Scan for the cell matching the given text and deliver its [x, y] coordinate at center. 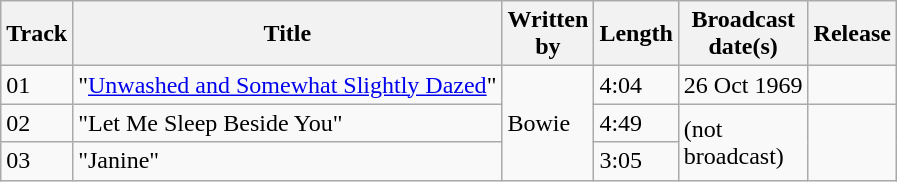
Title [288, 34]
03 [37, 161]
"Let Me Sleep Beside You" [288, 123]
Broadcast date(s) [743, 34]
Bowie [548, 123]
01 [37, 85]
4:04 [636, 85]
"Unwashed and Somewhat Slightly Dazed" [288, 85]
Length [636, 34]
"Janine" [288, 161]
02 [37, 123]
Written by [548, 34]
26 Oct 1969 [743, 85]
Release [852, 34]
Track [37, 34]
(notbroadcast) [743, 142]
4:49 [636, 123]
3:05 [636, 161]
